For the text-containing cell, return its midpoint in (x, y) coordinate format. 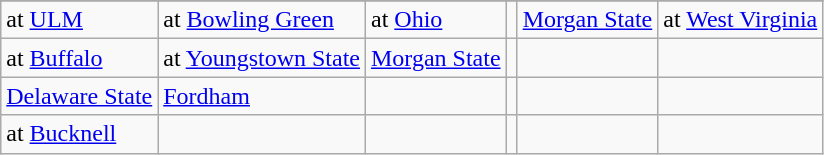
at Bowling Green (262, 20)
at Buffalo (80, 58)
at ULM (80, 20)
at Bucknell (80, 134)
at Ohio (436, 20)
Fordham (262, 96)
Delaware State (80, 96)
at Youngstown State (262, 58)
at West Virginia (740, 20)
